Extract the (X, Y) coordinate from the center of the cell holding the provided text.  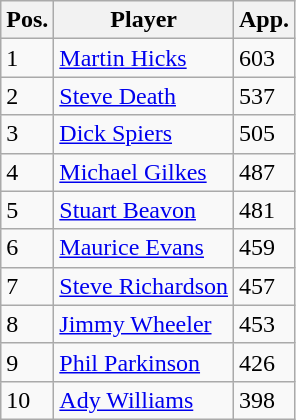
398 (264, 400)
426 (264, 362)
Jimmy Wheeler (144, 324)
Steve Richardson (144, 286)
9 (28, 362)
4 (28, 172)
3 (28, 134)
5 (28, 210)
457 (264, 286)
App. (264, 20)
8 (28, 324)
Michael Gilkes (144, 172)
Ady Williams (144, 400)
Phil Parkinson (144, 362)
Martin Hicks (144, 58)
453 (264, 324)
Steve Death (144, 96)
481 (264, 210)
505 (264, 134)
603 (264, 58)
Maurice Evans (144, 248)
487 (264, 172)
1 (28, 58)
537 (264, 96)
Stuart Beavon (144, 210)
459 (264, 248)
Player (144, 20)
Dick Spiers (144, 134)
2 (28, 96)
Pos. (28, 20)
7 (28, 286)
10 (28, 400)
6 (28, 248)
